Locate the cell with the specified text and output its [x, y] center coordinate. 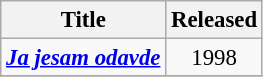
Released [214, 20]
1998 [214, 58]
Title [84, 20]
Ja jesam odavde [84, 58]
